Scan for the cell matching the given text and deliver its [x, y] coordinate at center. 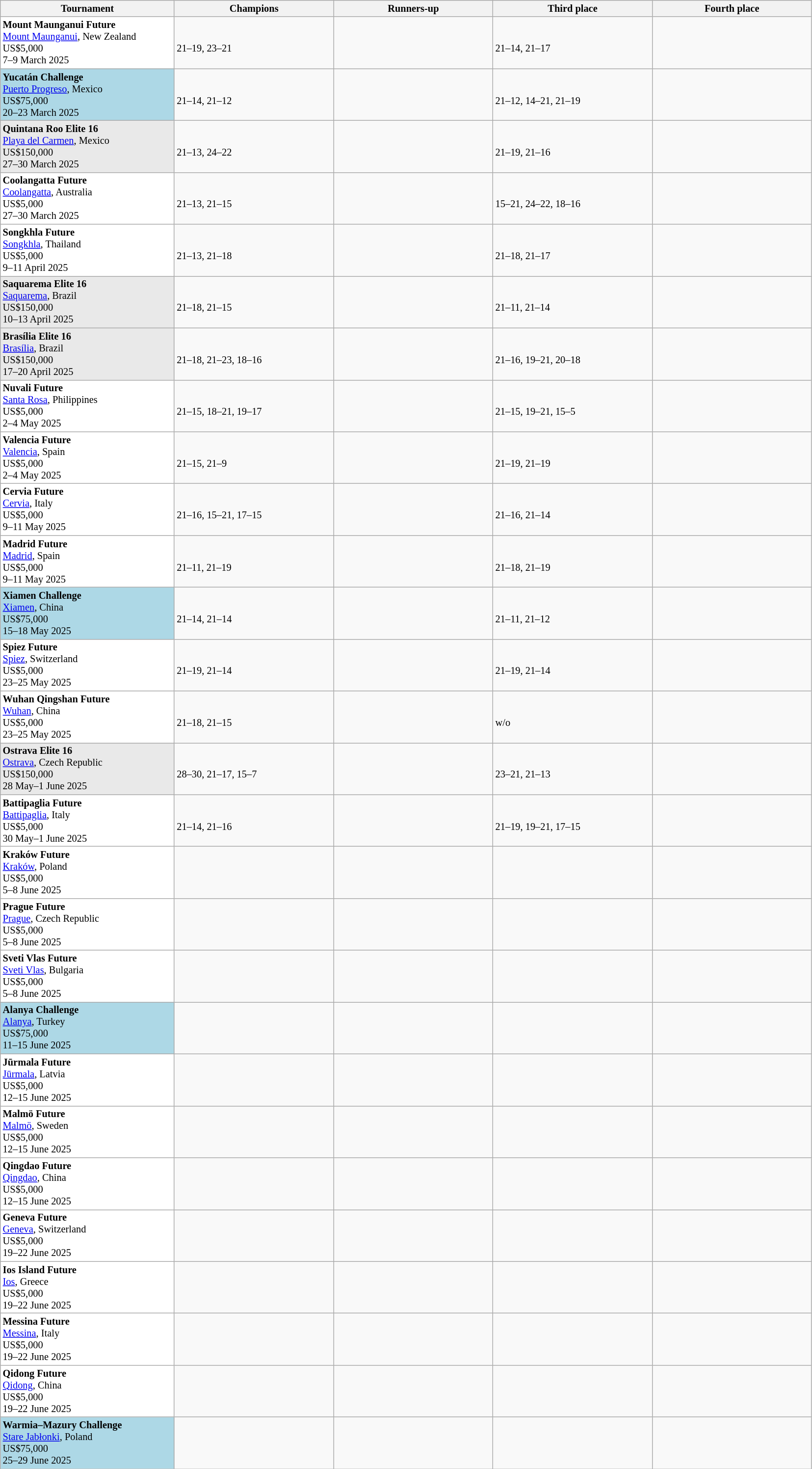
Madrid FutureMadrid, SpainUS$5,0009–11 May 2025 [87, 561]
21–16, 21–14 [573, 509]
Brasília Elite 16Brasília, BrazilUS$150,00017–20 April 2025 [87, 354]
Battipaglia FutureBattipaglia, ItalyUS$5,00030 May–1 June 2025 [87, 821]
21–14, 21–16 [254, 821]
Coolangatta FutureCoolangatta, AustraliaUS$5,00027–30 March 2025 [87, 198]
Tournament [87, 8]
Ios Island FutureIos, GreeceUS$5,00019–22 June 2025 [87, 1287]
Geneva FutureGeneva, SwitzerlandUS$5,00019–22 June 2025 [87, 1235]
21–12, 14–21, 21–19 [573, 95]
21–14, 21–17 [573, 43]
Xiamen ChallengeXiamen, ChinaUS$75,00015–18 May 2025 [87, 613]
Nuvali FutureSanta Rosa, PhilippinesUS$5,0002–4 May 2025 [87, 406]
Sveti Vlas FutureSveti Vlas, BulgariaUS$5,0005–8 June 2025 [87, 976]
21–11, 21–14 [573, 302]
15–21, 24–22, 18–16 [573, 198]
Yucatán ChallengePuerto Progreso, MexicoUS$75,00020–23 March 2025 [87, 95]
21–14, 21–14 [254, 613]
w/o [573, 717]
21–15, 21–9 [254, 457]
21–19, 23–21 [254, 43]
Mount Maunganui FutureMount Maunganui, New ZealandUS$5,0007–9 March 2025 [87, 43]
21–13, 21–18 [254, 250]
21–14, 21–12 [254, 95]
21–15, 19–21, 15–5 [573, 406]
21–18, 21–23, 18–16 [254, 354]
Saquarema Elite 16Saquarema, BrazilUS$150,00010–13 April 2025 [87, 302]
Kraków FutureKraków, PolandUS$5,0005–8 June 2025 [87, 872]
Malmö FutureMalmö, SwedenUS$5,00012–15 June 2025 [87, 1132]
Champions [254, 8]
21–16, 19–21, 20–18 [573, 354]
Messina FutureMessina, ItalyUS$5,00019–22 June 2025 [87, 1339]
21–16, 15–21, 17–15 [254, 509]
28–30, 21–17, 15–7 [254, 769]
Songkhla FutureSongkhla, ThailandUS$5,0009–11 April 2025 [87, 250]
21–19, 21–19 [573, 457]
Qidong FutureQidong, ChinaUS$5,00019–22 June 2025 [87, 1391]
21–15, 18–21, 19–17 [254, 406]
Qingdao FutureQingdao, ChinaUS$5,00012–15 June 2025 [87, 1183]
21–19, 19–21, 17–15 [573, 821]
21–11, 21–19 [254, 561]
Third place [573, 8]
Runners-up [413, 8]
Ostrava Elite 16Ostrava, Czech RepublicUS$150,00028 May–1 June 2025 [87, 769]
21–11, 21–12 [573, 613]
Alanya ChallengeAlanya, TurkeyUS$75,00011–15 June 2025 [87, 1028]
Warmia–Mazury ChallengeStare Jabłonki, PolandUS$75,00025–29 June 2025 [87, 1443]
Prague FuturePrague, Czech RepublicUS$5,0005–8 June 2025 [87, 924]
21–13, 21–15 [254, 198]
Fourth place [732, 8]
21–19, 21–16 [573, 146]
Jūrmala FutureJūrmala, LatviaUS$5,00012–15 June 2025 [87, 1080]
Valencia FutureValencia, SpainUS$5,0002–4 May 2025 [87, 457]
Spiez FutureSpiez, SwitzerlandUS$5,00023–25 May 2025 [87, 665]
Cervia FutureCervia, ItalyUS$5,0009–11 May 2025 [87, 509]
21–13, 24–22 [254, 146]
Wuhan Qingshan FutureWuhan, ChinaUS$5,00023–25 May 2025 [87, 717]
21–18, 21–19 [573, 561]
Quintana Roo Elite 16Playa del Carmen, MexicoUS$150,00027–30 March 2025 [87, 146]
21–18, 21–17 [573, 250]
23–21, 21–13 [573, 769]
